From the cell containing the given text, extract its center point as [x, y] coordinate. 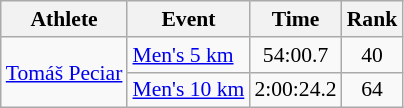
Tomáš Peciar [64, 72]
Athlete [64, 19]
64 [372, 90]
2:00:24.2 [295, 90]
Men's 10 km [188, 90]
Event [188, 19]
40 [372, 55]
Men's 5 km [188, 55]
Rank [372, 19]
54:00.7 [295, 55]
Time [295, 19]
